Return [X, Y] of the center of cell containing provided text 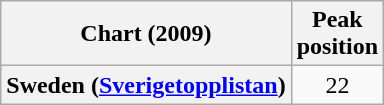
Sweden (Sverigetopplistan) [146, 85]
Chart (2009) [146, 34]
Peakposition [337, 34]
22 [337, 85]
